Extract the [x, y] coordinate from the center of the cell holding the provided text.  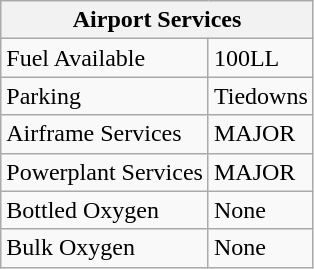
Parking [105, 96]
Airport Services [158, 20]
Bottled Oxygen [105, 210]
Airframe Services [105, 134]
Tiedowns [260, 96]
100LL [260, 58]
Powerplant Services [105, 172]
Bulk Oxygen [105, 248]
Fuel Available [105, 58]
